Locate the cell with the specified text and output its [x, y] center coordinate. 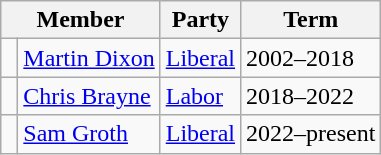
2022–present [311, 134]
Sam Groth [89, 134]
Party [200, 20]
2002–2018 [311, 58]
Labor [200, 96]
Chris Brayne [89, 96]
Term [311, 20]
2018–2022 [311, 96]
Martin Dixon [89, 58]
Member [80, 20]
